Pinpoint the cell where the given text exists, returning its (x, y) midpoint coordinate. 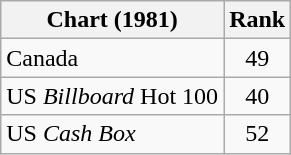
Chart (1981) (112, 20)
Canada (112, 58)
Rank (258, 20)
40 (258, 96)
US Billboard Hot 100 (112, 96)
49 (258, 58)
52 (258, 134)
US Cash Box (112, 134)
